Scan for the cell matching the given text and deliver its (x, y) coordinate at center. 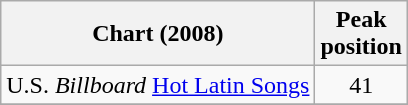
Peakposition (361, 34)
U.S. Billboard Hot Latin Songs (158, 85)
Chart (2008) (158, 34)
41 (361, 85)
